Locate the cell with the specified text and output its (x, y) center coordinate. 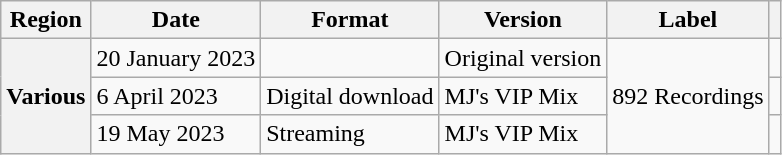
Region (46, 20)
Date (176, 20)
Original version (523, 58)
892 Recordings (688, 96)
Streaming (350, 134)
20 January 2023 (176, 58)
Various (46, 96)
Version (523, 20)
19 May 2023 (176, 134)
Format (350, 20)
Label (688, 20)
Digital download (350, 96)
6 April 2023 (176, 96)
